Locate the cell with the specified text and output its (x, y) center coordinate. 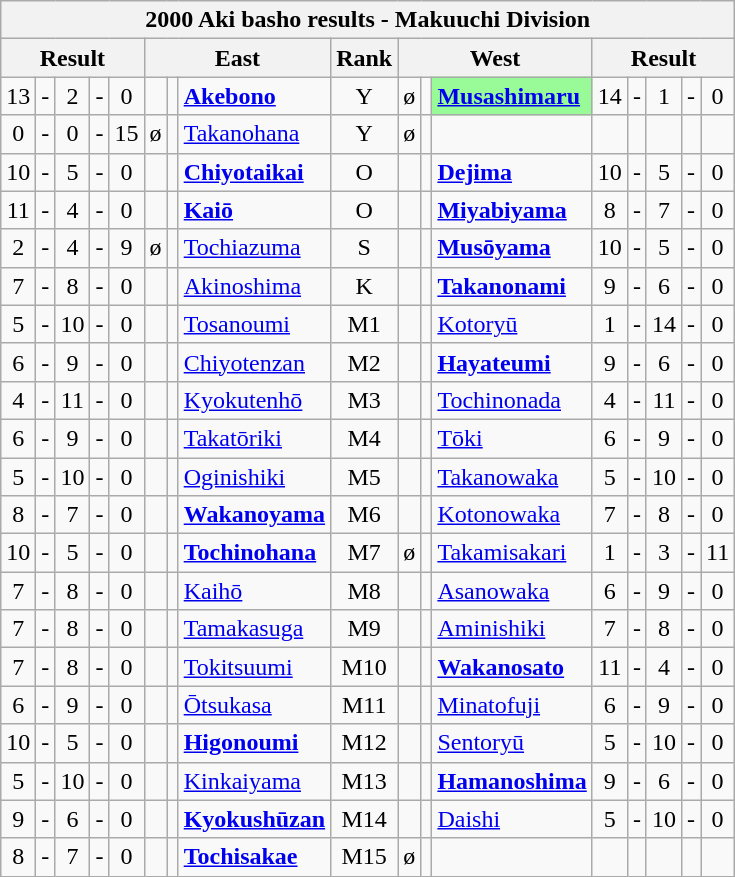
Musōyama (512, 248)
West (496, 58)
Musashimaru (512, 96)
M5 (364, 477)
Hamanoshima (512, 781)
Kinkaiyama (254, 781)
Wakanoyama (254, 515)
Akinoshima (254, 286)
Akebono (254, 96)
Kaiō (254, 210)
M13 (364, 781)
M4 (364, 438)
M6 (364, 515)
Chiyotaikai (254, 172)
Minatofuji (512, 705)
M10 (364, 667)
Kaihō (254, 591)
Daishi (512, 819)
Tokitsuumi (254, 667)
Sentoryū (512, 743)
Oginishiki (254, 477)
3 (664, 553)
Kotoryū (512, 324)
Ōtsukasa (254, 705)
M8 (364, 591)
M9 (364, 629)
2000 Aki basho results - Makuuchi Division (368, 20)
15 (126, 134)
Tosanoumi (254, 324)
M3 (364, 400)
Takanohana (254, 134)
Higonoumi (254, 743)
Tochiazuma (254, 248)
Kyokutenhō (254, 400)
Asanowaka (512, 591)
Tochinohana (254, 553)
K (364, 286)
Tochisakae (254, 857)
M12 (364, 743)
Takamisakari (512, 553)
Tōki (512, 438)
M11 (364, 705)
Kyokushūzan (254, 819)
Tamakasuga (254, 629)
Tochinonada (512, 400)
M15 (364, 857)
Kotonowaka (512, 515)
Miyabiyama (512, 210)
Takanonami (512, 286)
M7 (364, 553)
S (364, 248)
Takanowaka (512, 477)
East (238, 58)
Dejima (512, 172)
Aminishiki (512, 629)
M1 (364, 324)
M2 (364, 362)
Wakanosato (512, 667)
M14 (364, 819)
Rank (364, 58)
Hayateumi (512, 362)
13 (18, 96)
Takatōriki (254, 438)
Chiyotenzan (254, 362)
